Return [x, y] of the center of cell containing provided text 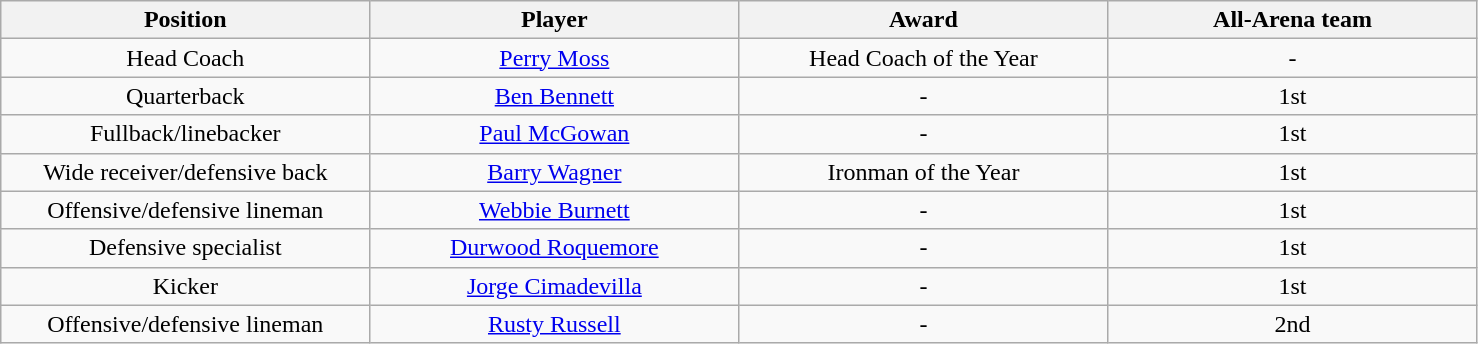
Head Coach of the Year [924, 58]
Defensive specialist [186, 248]
Wide receiver/defensive back [186, 172]
Paul McGowan [554, 134]
Barry Wagner [554, 172]
Player [554, 20]
Rusty Russell [554, 324]
Ben Bennett [554, 96]
Webbie Burnett [554, 210]
Perry Moss [554, 58]
Kicker [186, 286]
2nd [1292, 324]
Award [924, 20]
Position [186, 20]
Jorge Cimadevilla [554, 286]
Quarterback [186, 96]
All-Arena team [1292, 20]
Durwood Roquemore [554, 248]
Fullback/linebacker [186, 134]
Ironman of the Year [924, 172]
Head Coach [186, 58]
